Return the (x, y) coordinate for the center point of the cell that contains the specified text.  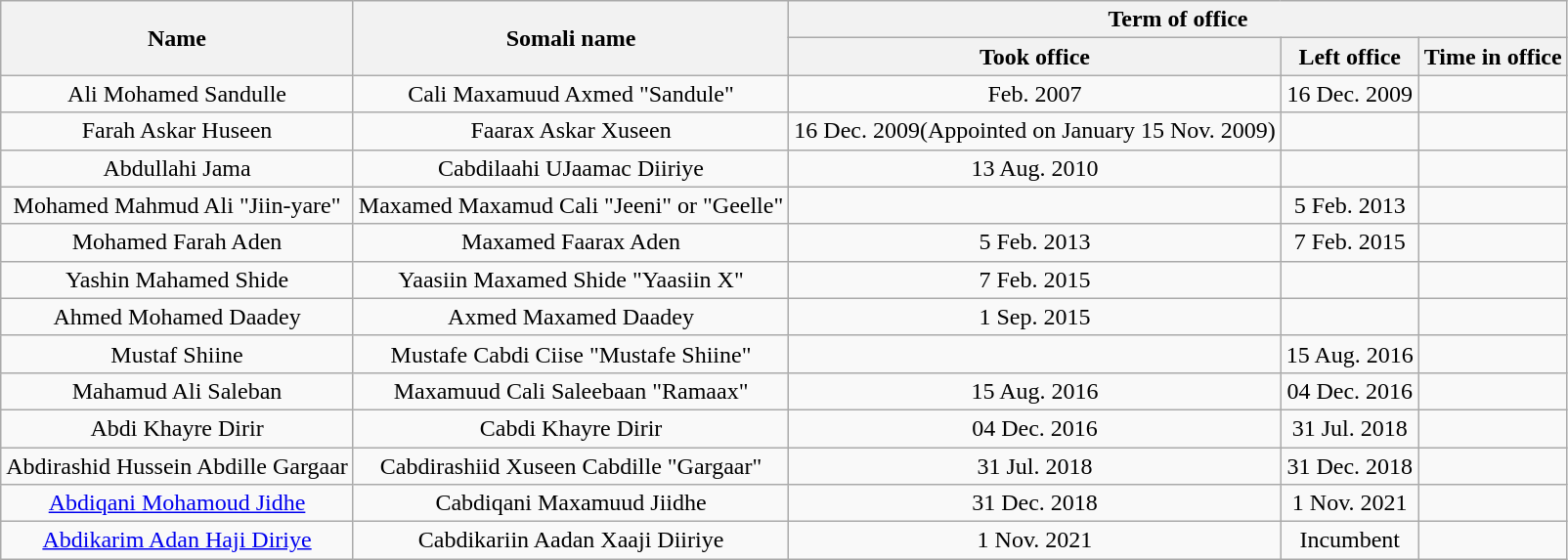
Cabdiqani Maxamuud Jiidhe (571, 503)
Cabdi Khayre Dirir (571, 428)
Cabdirashiid Xuseen Cabdille "Gargaar" (571, 466)
Faarax Askar Xuseen (571, 131)
Mahamud Ali Saleban (178, 391)
Took office (1034, 57)
Feb. 2007 (1034, 94)
Ali Mohamed Sandulle (178, 94)
Maxamuud Cali Saleebaan "Ramaax" (571, 391)
Ahmed Mohamed Daadey (178, 317)
Abdikarim Adan Haji Diriye (178, 540)
Mohamed Farah Aden (178, 242)
Abdi Khayre Dirir (178, 428)
Abdiqani Mohamoud Jidhe (178, 503)
Name (178, 38)
16 Dec. 2009 (1349, 94)
Mustaf Shiine (178, 354)
Term of office (1178, 20)
16 Dec. 2009(Appointed on January 15 Nov. 2009) (1034, 131)
Left office (1349, 57)
Maxamed Faarax Aden (571, 242)
Abdirashid Hussein Abdille Gargaar (178, 466)
Cali Maxamuud Axmed "Sandule" (571, 94)
Farah Askar Huseen (178, 131)
Somali name (571, 38)
Time in office (1493, 57)
Mohamed Mahmud Ali "Jiin-yare" (178, 205)
Mustafe Cabdi Ciise "Mustafe Shiine" (571, 354)
Yaasiin Maxamed Shide "Yaasiin X" (571, 280)
Abdullahi Jama (178, 168)
Incumbent (1349, 540)
13 Aug. 2010 (1034, 168)
Cabdilaahi UJaamac Diiriye (571, 168)
Cabdikariin Aadan Xaaji Diiriye (571, 540)
Axmed Maxamed Daadey (571, 317)
Yashin Mahamed Shide (178, 280)
1 Sep. 2015 (1034, 317)
Maxamed Maxamud Cali "Jeeni" or "Geelle" (571, 205)
